Determine the (x, y) coordinate at the center of the cell enclosing the given text.  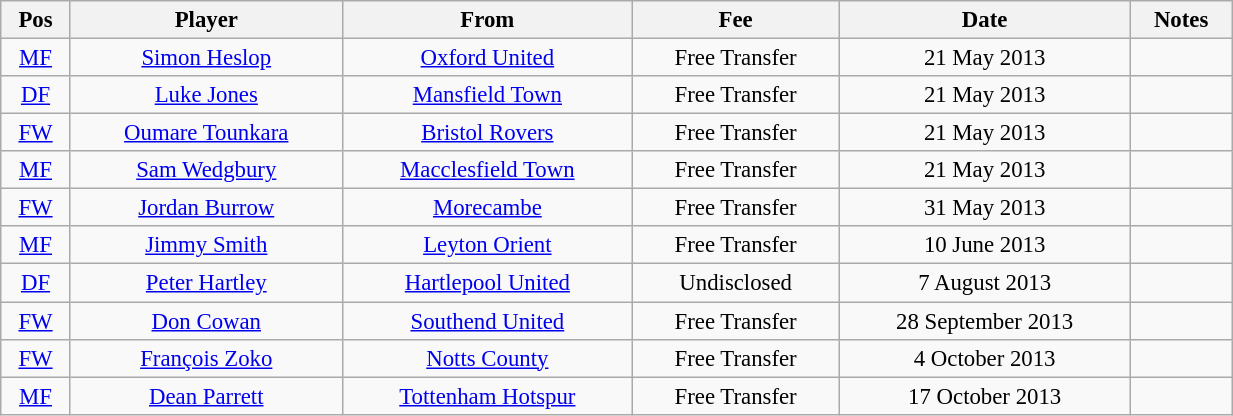
Pos (36, 20)
Leyton Orient (487, 245)
10 June 2013 (985, 245)
Fee (736, 20)
7 August 2013 (985, 283)
Bristol Rovers (487, 133)
Dean Parrett (206, 396)
Oumare Tounkara (206, 133)
Jordan Burrow (206, 208)
From (487, 20)
Hartlepool United (487, 283)
Morecambe (487, 208)
Southend United (487, 321)
Mansfield Town (487, 95)
28 September 2013 (985, 321)
Sam Wedgbury (206, 170)
Date (985, 20)
Oxford United (487, 58)
4 October 2013 (985, 358)
Notes (1182, 20)
Notts County (487, 358)
Don Cowan (206, 321)
Luke Jones (206, 95)
Macclesfield Town (487, 170)
Player (206, 20)
Jimmy Smith (206, 245)
Simon Heslop (206, 58)
François Zoko (206, 358)
Tottenham Hotspur (487, 396)
Undisclosed (736, 283)
17 October 2013 (985, 396)
Peter Hartley (206, 283)
31 May 2013 (985, 208)
